Detect which cell encompasses the target text, then output its [x, y] center coordinate. 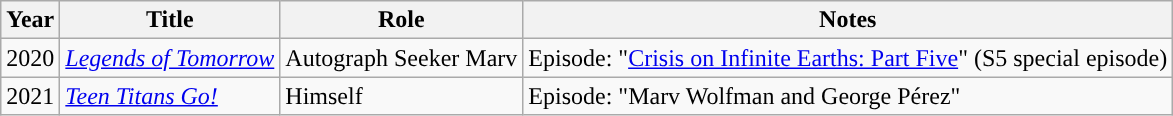
2020 [30, 58]
Himself [402, 96]
Role [402, 20]
Notes [848, 20]
Episode: "Marv Wolfman and George Pérez" [848, 96]
Legends of Tomorrow [170, 58]
Title [170, 20]
Teen Titans Go! [170, 96]
Episode: "Crisis on Infinite Earths: Part Five" (S5 special episode) [848, 58]
Year [30, 20]
2021 [30, 96]
Autograph Seeker Marv [402, 58]
